Return [X, Y] of the center of cell containing provided text 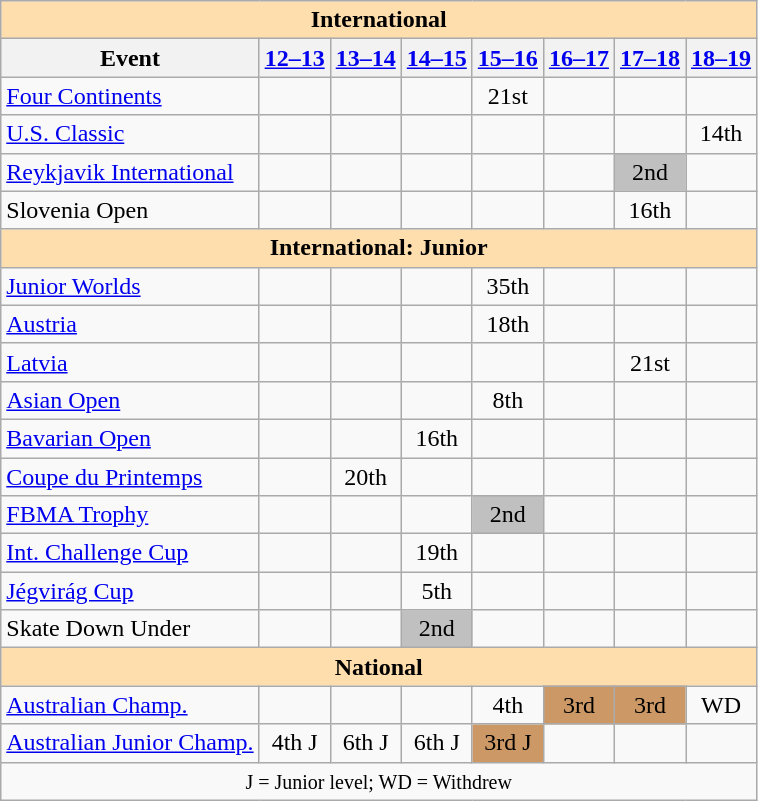
Jégvirág Cup [130, 591]
International [379, 20]
Skate Down Under [130, 629]
Event [130, 58]
National [379, 667]
Latvia [130, 362]
Bavarian Open [130, 438]
12–13 [294, 58]
Australian Champ. [130, 705]
International: Junior [379, 248]
Coupe du Printemps [130, 477]
14th [722, 134]
3rd J [508, 743]
4th J [294, 743]
Austria [130, 324]
Slovenia Open [130, 210]
Reykjavik International [130, 172]
J = Junior level; WD = Withdrew [379, 781]
13–14 [366, 58]
18th [508, 324]
20th [366, 477]
8th [508, 400]
Asian Open [130, 400]
19th [436, 553]
U.S. Classic [130, 134]
WD [722, 705]
Four Continents [130, 96]
Junior Worlds [130, 286]
4th [508, 705]
Australian Junior Champ. [130, 743]
Int. Challenge Cup [130, 553]
15–16 [508, 58]
14–15 [436, 58]
35th [508, 286]
FBMA Trophy [130, 515]
16–17 [578, 58]
17–18 [650, 58]
5th [436, 591]
18–19 [722, 58]
